Find where the given text appears and provide that cell's center as [x, y] coordinate. 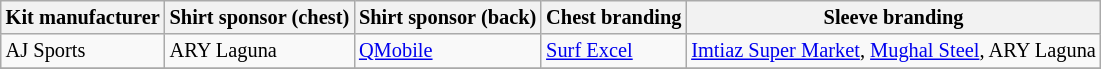
Imtiaz Super Market, Mughal Steel, ARY Laguna [893, 51]
AJ Sports [83, 51]
QMobile [448, 51]
ARY Laguna [260, 51]
Shirt sponsor (back) [448, 17]
Shirt sponsor (chest) [260, 17]
Chest branding [614, 17]
Kit manufacturer [83, 17]
Sleeve branding [893, 17]
Surf Excel [614, 51]
